Extract the (X, Y) coordinate from the center of the cell holding the provided text.  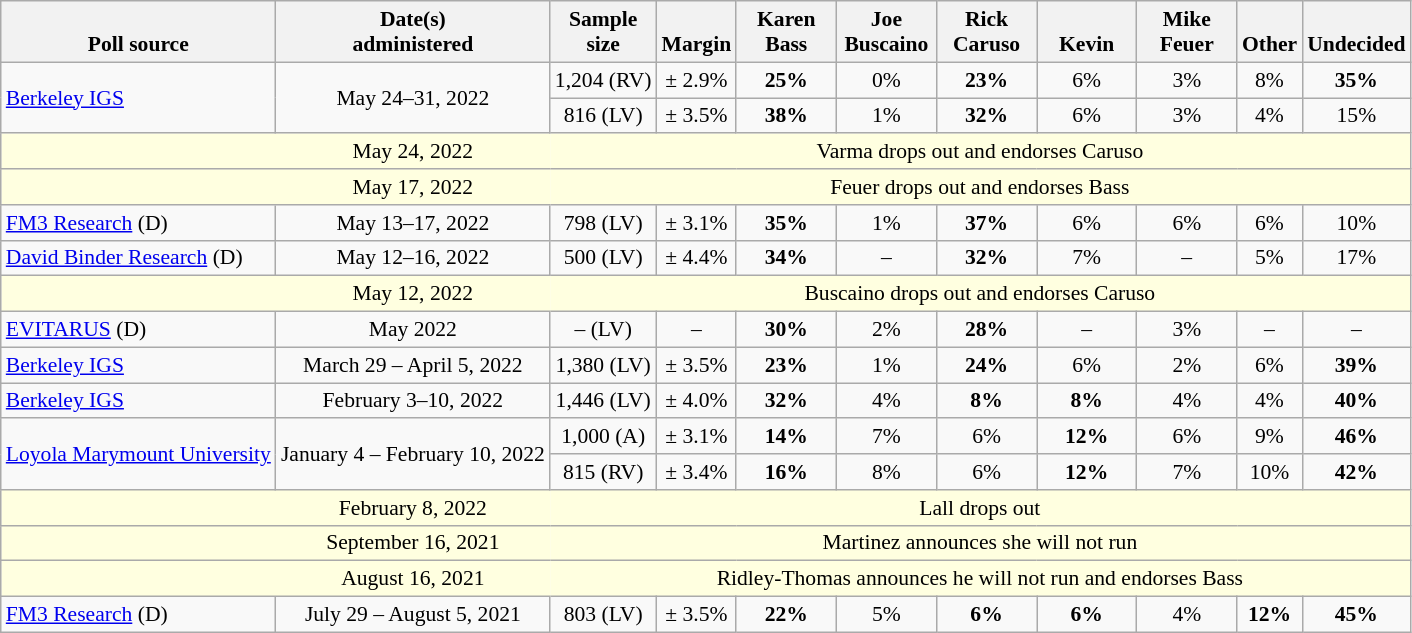
JoeBuscaino (886, 32)
± 4.0% (697, 401)
Buscaino drops out and endorses Caruso (980, 294)
798 (LV) (604, 223)
16% (786, 472)
1,380 (LV) (604, 365)
MikeFeuer (1187, 32)
March 29 – April 5, 2022 (413, 365)
803 (LV) (604, 615)
± 4.4% (697, 258)
Lall drops out (980, 508)
45% (1356, 615)
May 12, 2022 (413, 294)
42% (1356, 472)
September 16, 2021 (413, 543)
David Binder Research (D) (138, 258)
17% (1356, 258)
Date(s)administered (413, 32)
Ridley-Thomas announces he will not run and endorses Bass (980, 579)
January 4 – February 10, 2022 (413, 454)
39% (1356, 365)
815 (RV) (604, 472)
500 (LV) (604, 258)
Poll source (138, 32)
38% (786, 116)
August 16, 2021 (413, 579)
July 29 – August 5, 2021 (413, 615)
May 17, 2022 (413, 187)
± 2.9% (697, 80)
Other (1270, 32)
– (LV) (604, 330)
± 3.4% (697, 472)
KarenBass (786, 32)
1,204 (RV) (604, 80)
May 13–17, 2022 (413, 223)
37% (986, 223)
Varma drops out and endorses Caruso (980, 152)
Samplesize (604, 32)
9% (1270, 437)
14% (786, 437)
Loyola Marymount University (138, 454)
34% (786, 258)
Margin (697, 32)
May 2022 (413, 330)
40% (1356, 401)
Martinez announces she will not run (980, 543)
May 24, 2022 (413, 152)
February 8, 2022 (413, 508)
May 12–16, 2022 (413, 258)
May 24–31, 2022 (413, 98)
1,446 (LV) (604, 401)
46% (1356, 437)
30% (786, 330)
816 (LV) (604, 116)
22% (786, 615)
EVITARUS (D) (138, 330)
Feuer drops out and endorses Bass (980, 187)
February 3–10, 2022 (413, 401)
24% (986, 365)
Undecided (1356, 32)
28% (986, 330)
1,000 (A) (604, 437)
25% (786, 80)
RickCaruso (986, 32)
15% (1356, 116)
Kevin (1087, 32)
0% (886, 80)
